Scan for the cell matching the given text and deliver its [X, Y] coordinate at center. 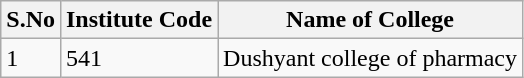
S.No [31, 20]
1 [31, 58]
Institute Code [138, 20]
541 [138, 58]
Dushyant college of pharmacy [370, 58]
Name of College [370, 20]
